Locate the cell with the specified text and output its [x, y] center coordinate. 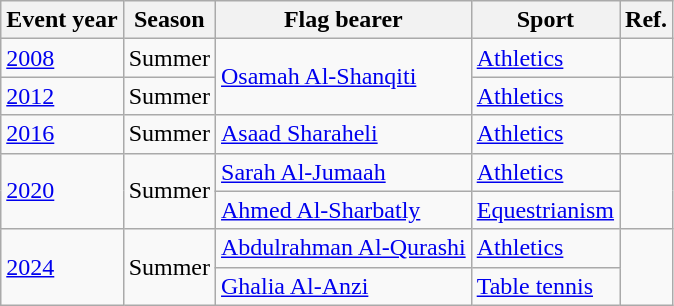
2016 [62, 134]
Ref. [646, 20]
Table tennis [545, 286]
2020 [62, 191]
Event year [62, 20]
Osamah Al-Shanqiti [344, 77]
Sarah Al-Jumaah [344, 172]
Asaad Sharaheli [344, 134]
2024 [62, 267]
2012 [62, 96]
Ghalia Al-Anzi [344, 286]
Abdulrahman Al-Qurashi [344, 248]
Season [169, 20]
2008 [62, 58]
Sport [545, 20]
Ahmed Al-Sharbatly [344, 210]
Flag bearer [344, 20]
Equestrianism [545, 210]
